Extract the (x, y) coordinate from the center of the cell holding the provided text.  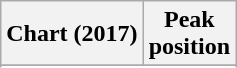
Chart (2017) (72, 34)
Peak position (189, 34)
